Locate the cell with the specified text and output its [X, Y] center coordinate. 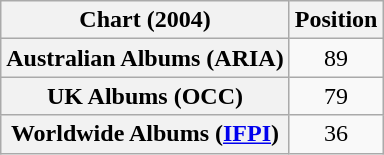
Worldwide Albums (IFPI) [145, 134]
Chart (2004) [145, 20]
36 [336, 134]
Australian Albums (ARIA) [145, 58]
Position [336, 20]
79 [336, 96]
UK Albums (OCC) [145, 96]
89 [336, 58]
